Provide the (x, y) coordinate of the cell's center where the given text is located.  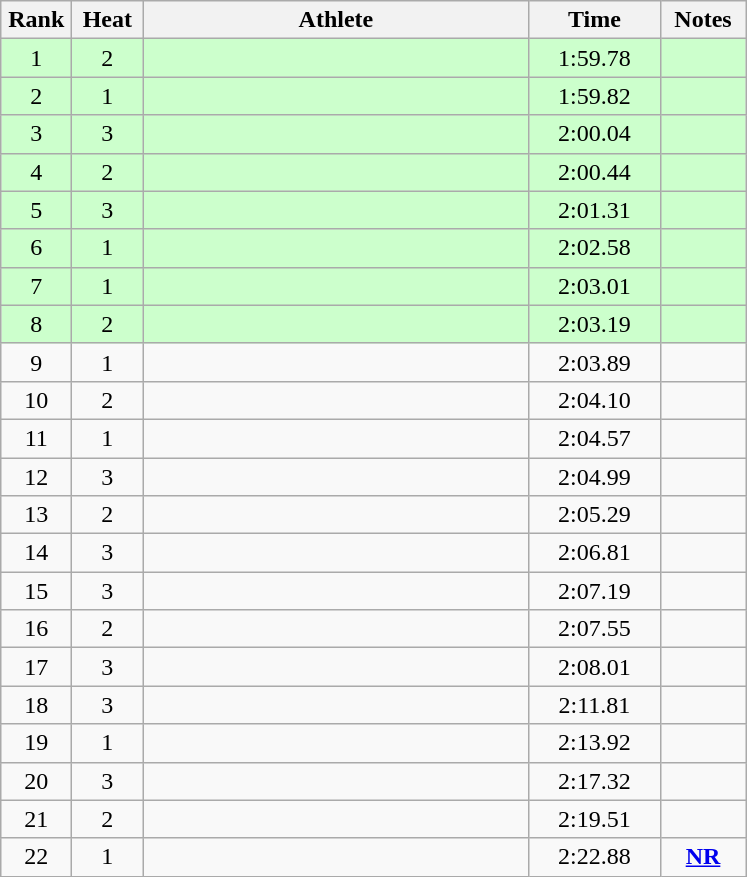
2:07.55 (594, 629)
1:59.78 (594, 58)
11 (36, 438)
Rank (36, 20)
6 (36, 248)
2:08.01 (594, 667)
1:59.82 (594, 96)
2:02.58 (594, 248)
9 (36, 362)
2:05.29 (594, 515)
2:03.89 (594, 362)
2:07.19 (594, 591)
2:03.01 (594, 286)
18 (36, 705)
15 (36, 591)
Time (594, 20)
10 (36, 400)
2:22.88 (594, 857)
2:01.31 (594, 210)
19 (36, 743)
14 (36, 553)
8 (36, 324)
2:13.92 (594, 743)
Notes (703, 20)
2:04.57 (594, 438)
2:04.10 (594, 400)
21 (36, 819)
2:11.81 (594, 705)
Heat (108, 20)
2:00.04 (594, 134)
7 (36, 286)
2:17.32 (594, 781)
NR (703, 857)
5 (36, 210)
16 (36, 629)
Athlete (336, 20)
17 (36, 667)
12 (36, 477)
2:04.99 (594, 477)
4 (36, 172)
13 (36, 515)
22 (36, 857)
2:06.81 (594, 553)
2:03.19 (594, 324)
20 (36, 781)
2:00.44 (594, 172)
2:19.51 (594, 819)
